Pinpoint the cell where the given text exists, returning its [X, Y] midpoint coordinate. 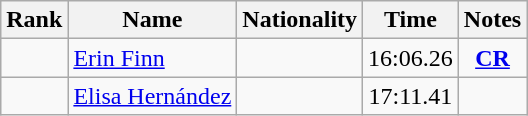
Elisa Hernández [152, 96]
CR [492, 58]
Notes [492, 20]
Nationality [300, 20]
Erin Finn [152, 58]
17:11.41 [411, 96]
Rank [34, 20]
Time [411, 20]
Name [152, 20]
16:06.26 [411, 58]
